Find where the given text appears and provide that cell's center as [X, Y] coordinate. 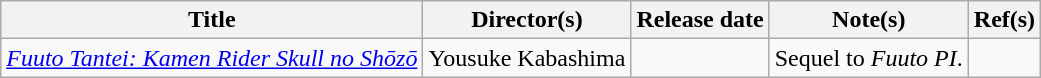
Release date [700, 20]
Fuuto Tantei: Kamen Rider Skull no Shōzō [212, 58]
Ref(s) [1004, 20]
Sequel to Fuuto PI. [868, 58]
Yousuke Kabashima [527, 58]
Note(s) [868, 20]
Director(s) [527, 20]
Title [212, 20]
